Capture the cell that displays the provided text and extract its (x, y) central coordinate. 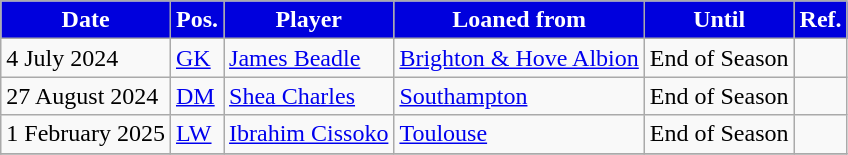
Player (309, 20)
Pos. (196, 20)
Date (86, 20)
Southampton (519, 96)
Brighton & Hove Albion (519, 58)
Loaned from (519, 20)
Shea Charles (309, 96)
James Beadle (309, 58)
27 August 2024 (86, 96)
LW (196, 134)
Toulouse (519, 134)
Until (719, 20)
Ibrahim Cissoko (309, 134)
1 February 2025 (86, 134)
DM (196, 96)
GK (196, 58)
Ref. (820, 20)
4 July 2024 (86, 58)
